Capture the cell that displays the provided text and extract its (x, y) central coordinate. 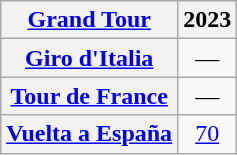
2023 (208, 20)
Tour de France (90, 96)
Giro d'Italia (90, 58)
Vuelta a España (90, 134)
Grand Tour (90, 20)
70 (208, 134)
